Pinpoint the cell where the given text exists, returning its [X, Y] midpoint coordinate. 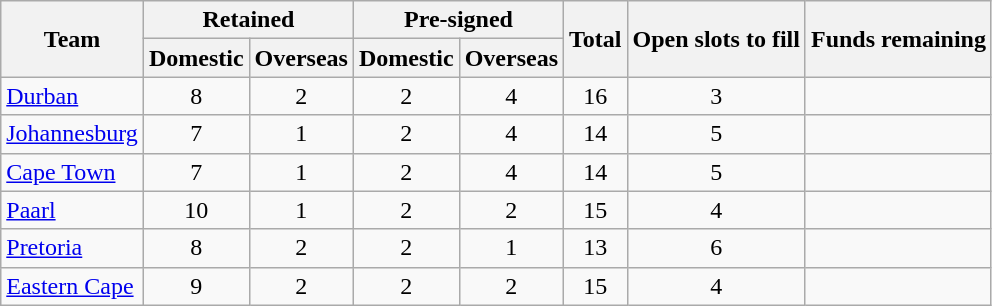
6 [716, 248]
Total [596, 39]
Paarl [72, 210]
10 [196, 210]
Open slots to fill [716, 39]
Pretoria [72, 248]
Retained [248, 20]
Team [72, 39]
Durban [72, 96]
16 [596, 96]
3 [716, 96]
13 [596, 248]
Pre-signed [458, 20]
Eastern Cape [72, 286]
9 [196, 286]
Johannesburg [72, 134]
Cape Town [72, 172]
Funds remaining [898, 39]
